Search for the cell housing the specified text and yield its [x, y] center coordinate. 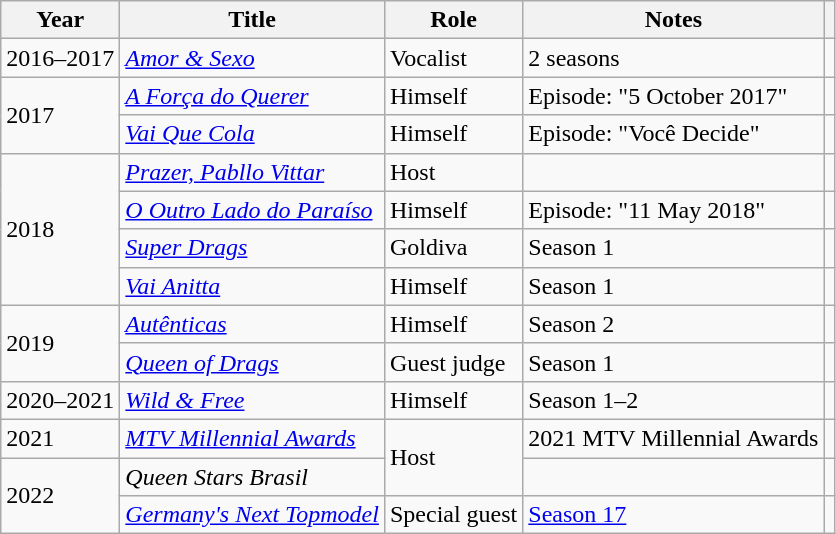
2021 [60, 438]
Prazer, Pabllo Vittar [252, 172]
Special guest [453, 515]
Autênticas [252, 324]
Season 17 [674, 515]
2019 [60, 343]
Amor & Sexo [252, 58]
Goldiva [453, 248]
Season 2 [674, 324]
Notes [674, 20]
2022 [60, 496]
Title [252, 20]
Vai Que Cola [252, 134]
2018 [60, 229]
MTV Millennial Awards [252, 438]
Germany's Next Topmodel [252, 515]
2021 MTV Millennial Awards [674, 438]
Super Drags [252, 248]
2016–2017 [60, 58]
Wild & Free [252, 400]
Queen Stars Brasil [252, 477]
Episode: "5 October 2017" [674, 96]
Guest judge [453, 362]
Queen of Drags [252, 362]
2 seasons [674, 58]
Vocalist [453, 58]
Episode: "11 May 2018" [674, 210]
Role [453, 20]
Vai Anitta [252, 286]
2017 [60, 115]
2020–2021 [60, 400]
Episode: "Você Decide" [674, 134]
O Outro Lado do Paraíso [252, 210]
Season 1–2 [674, 400]
Year [60, 20]
A Força do Querer [252, 96]
